For the text-containing cell, return its midpoint in (x, y) coordinate format. 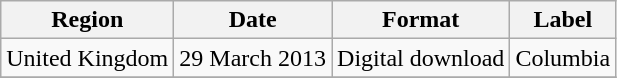
Label (563, 20)
Digital download (421, 58)
Format (421, 20)
Columbia (563, 58)
United Kingdom (88, 58)
Date (253, 20)
Region (88, 20)
29 March 2013 (253, 58)
